Search for the cell housing the specified text and yield its (x, y) center coordinate. 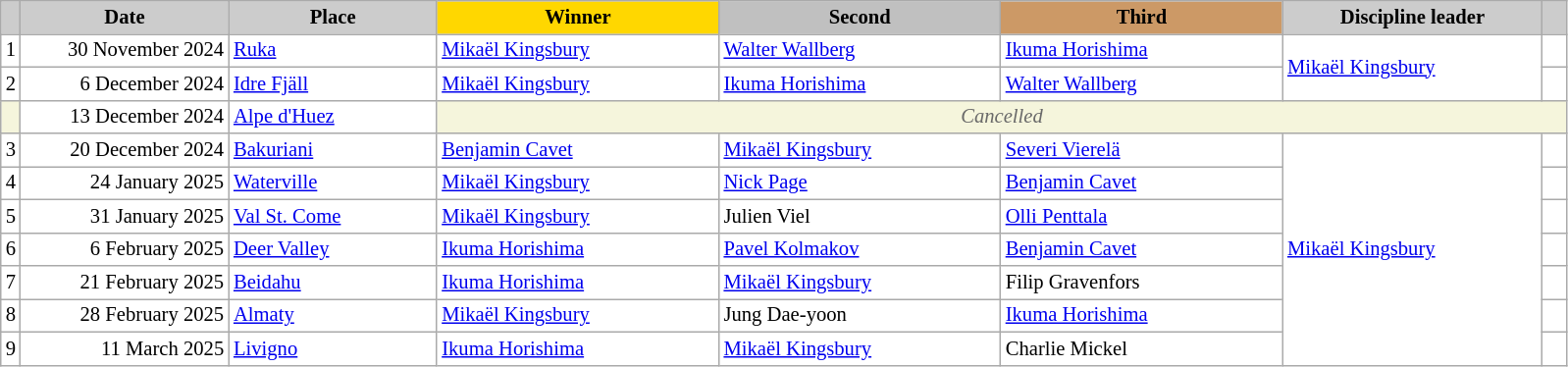
20 December 2024 (125, 150)
Alpe d'Huez (333, 117)
Date (125, 17)
Waterville (333, 183)
Charlie Mickel (1142, 348)
5 (11, 216)
6 December 2024 (125, 83)
Second (860, 17)
21 February 2025 (125, 282)
Winner (577, 17)
Almaty (333, 315)
Nick Page (860, 183)
Livigno (333, 348)
6 (11, 249)
30 November 2024 (125, 50)
11 March 2025 (125, 348)
Cancelled (1001, 117)
Pavel Kolmakov (860, 249)
Beidahu (333, 282)
Olli Penttala (1142, 216)
28 February 2025 (125, 315)
Place (333, 17)
Julien Viel (860, 216)
3 (11, 150)
Third (1142, 17)
31 January 2025 (125, 216)
Bakuriani (333, 150)
Jung Dae-yoon (860, 315)
Idre Fjäll (333, 83)
24 January 2025 (125, 183)
9 (11, 348)
Deer Valley (333, 249)
Filip Gravenfors (1142, 282)
Severi Vierelä (1142, 150)
Val St. Come (333, 216)
4 (11, 183)
Discipline leader (1413, 17)
2 (11, 83)
13 December 2024 (125, 117)
1 (11, 50)
6 February 2025 (125, 249)
Ruka (333, 50)
7 (11, 282)
8 (11, 315)
